Provide the (x, y) coordinate of the cell's center where the given text is located.  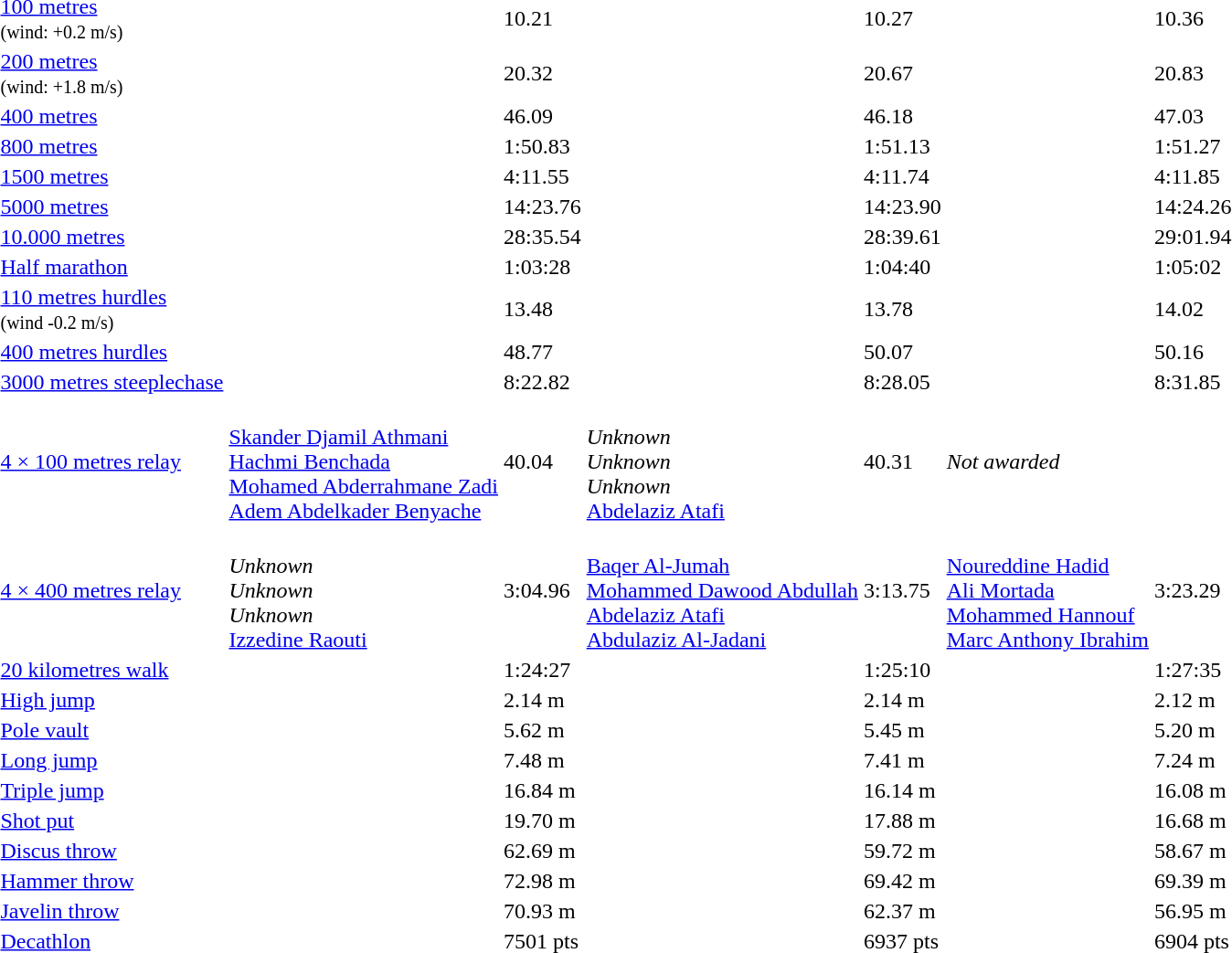
7.48 m (542, 760)
72.98 m (542, 881)
28:35.54 (542, 237)
1:24:27 (542, 670)
3:13.75 (902, 590)
Baqer Al-JumahMohammed Dawood AbdullahAbdelaziz AtafiAbdulaziz Al-Jadani (722, 590)
40.04 (542, 461)
70.93 m (542, 911)
46.09 (542, 116)
1:25:10 (902, 670)
16.14 m (902, 790)
46.18 (902, 116)
20.67 (902, 73)
4:11.55 (542, 176)
14:23.76 (542, 206)
UnknownUnknownUnknownIzzedine Raouti (364, 590)
8:28.05 (902, 382)
16.84 m (542, 790)
69.42 m (902, 881)
4:11.74 (902, 176)
1:03:28 (542, 267)
1:50.83 (542, 146)
1:04:40 (902, 267)
19.70 m (542, 821)
1:51.13 (902, 146)
13.78 (902, 309)
UnknownUnknownUnknownAbdelaziz Atafi (722, 461)
8:22.82 (542, 382)
59.72 m (902, 851)
14:23.90 (902, 206)
13.48 (542, 309)
40.31 (902, 461)
5.62 m (542, 730)
Noureddine HadidAli MortadaMohammed HannoufMarc Anthony Ibrahim (1047, 590)
50.07 (902, 352)
3:04.96 (542, 590)
28:39.61 (902, 237)
7.41 m (902, 760)
Skander Djamil AthmaniHachmi BenchadaMohamed Abderrahmane ZadiAdem Abdelkader Benyache (364, 461)
62.37 m (902, 911)
62.69 m (542, 851)
20.32 (542, 73)
48.77 (542, 352)
5.45 m (902, 730)
17.88 m (902, 821)
